Identify which cell holds the provided text, then report its [x, y] central coordinate. 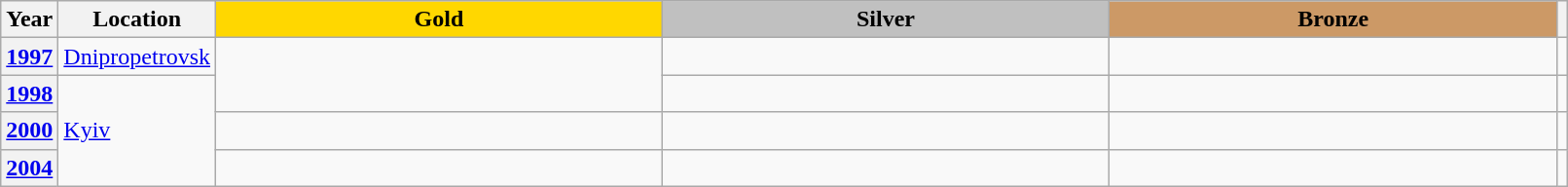
Kyiv [137, 131]
2000 [29, 131]
Silver [886, 19]
Year [29, 19]
1998 [29, 93]
Dnipropetrovsk [137, 56]
Location [137, 19]
Bronze [1333, 19]
Gold [440, 19]
2004 [29, 168]
1997 [29, 56]
